Scan for the cell matching the given text and deliver its [X, Y] coordinate at center. 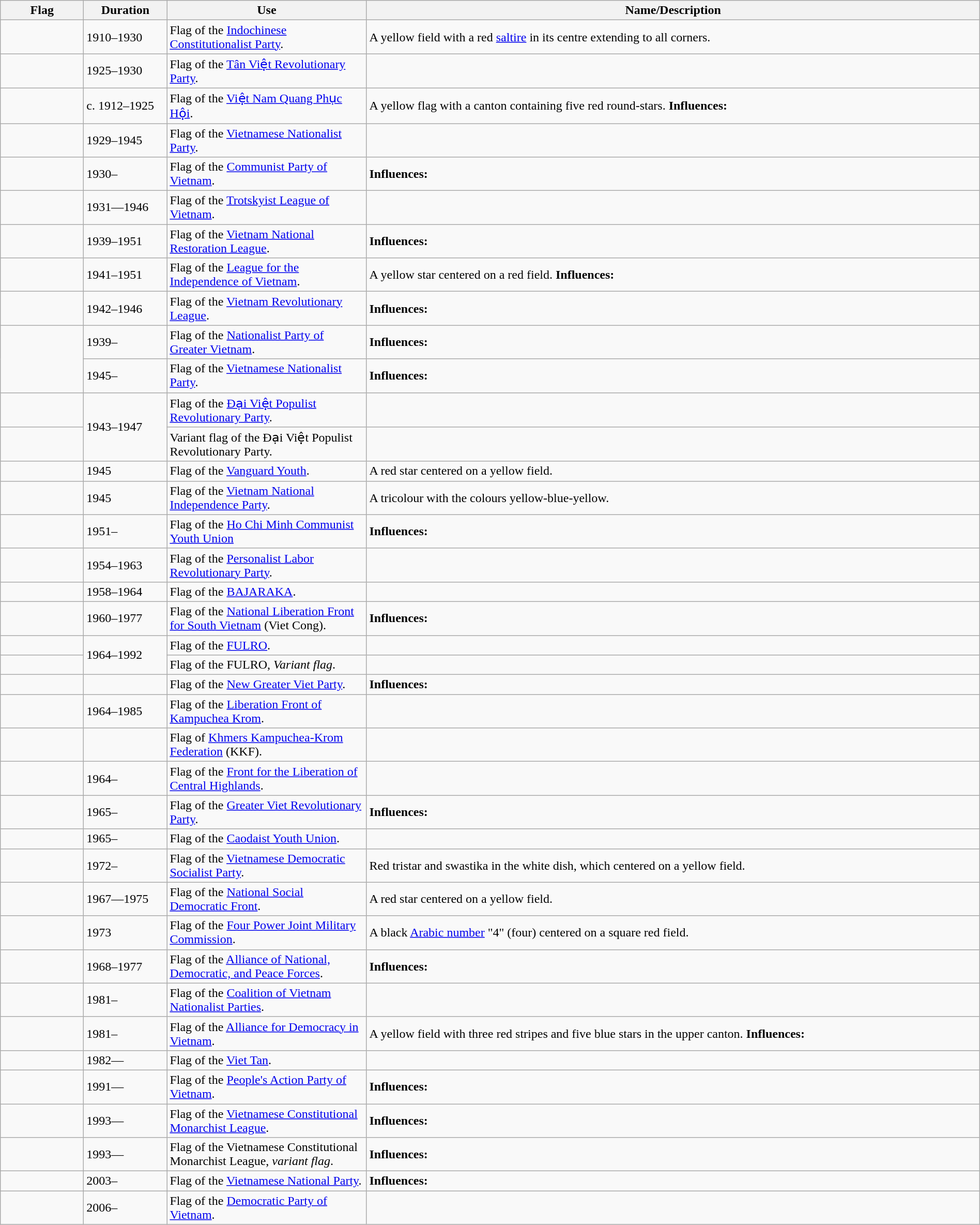
Flag of the BAJARAKA. [267, 592]
1925–1930 [125, 71]
1964–1992 [125, 655]
Flag of the Communist Party of Vietnam. [267, 174]
1968–1977 [125, 966]
1973 [125, 933]
Flag of the Alliance for Democracy in Vietnam. [267, 1033]
1958–1964 [125, 592]
1964–1985 [125, 712]
Flag [42, 10]
Variant flag of the Đại Việt Populist Revolutionary Party. [267, 445]
Flag of the People's Action Party of Vietnam. [267, 1087]
1943–1947 [125, 427]
Flag of the Indochinese Constitutionalist Party. [267, 37]
A tricolour with the colours yellow-blue-yellow. [673, 497]
Flag of the Front for the Liberation of Central Highlands. [267, 779]
Flag of the Việt Nam Quang Phục Hội. [267, 105]
1960–1977 [125, 618]
Flag of the Vietnamese National Party. [267, 1181]
Flag of the Đại Việt Populist Revolutionary Party. [267, 410]
Flag of the New Greater Viet Party. [267, 685]
Flag of the Democratic Party of Vietnam. [267, 1208]
A yellow flag with a canton containing five red round-stars. Influences: [673, 105]
Flag of the Ho Chi Minh Communist Youth Union [267, 532]
1930– [125, 174]
Flag of the League for the Independence of Vietnam. [267, 275]
2006– [125, 1208]
1929–1945 [125, 140]
Flag of the Trotskyist League of Vietnam. [267, 208]
1991— [125, 1087]
A yellow field with three red stripes and five blue stars in the upper canton. Influences: [673, 1033]
2003– [125, 1181]
A black Arabic number "4" (four) centered on a square red field. [673, 933]
1939–1951 [125, 241]
1939– [125, 342]
Flag of the Caodaist Youth Union. [267, 839]
1941–1951 [125, 275]
Flag of the National Social Democratic Front. [267, 899]
Flag of the Vietnam Revolutionary League. [267, 308]
A yellow star centered on a red field. Influences: [673, 275]
c. 1912–1925 [125, 105]
1972– [125, 866]
Flag of the Vietnam National Restoration League. [267, 241]
1982— [125, 1060]
1931—1946 [125, 208]
Use [267, 10]
1954–1963 [125, 565]
Flag of the Vietnamese Constitutional Monarchist League. [267, 1120]
Red tristar and swastika in the white dish, which centered on a yellow field. [673, 866]
A yellow field with a red saltire in its centre extending to all corners. [673, 37]
1910–1930 [125, 37]
Flag of the Vietnamese Democratic Socialist Party. [267, 866]
Flag of the FULRO, Variant flag. [267, 665]
Flag of the Vietnam National Independence Party. [267, 497]
Flag of the Tân Việt Revolutionary Party. [267, 71]
1942–1946 [125, 308]
Flag of Khmers Kampuchea-Krom Federation (KKF). [267, 745]
Flag of the Viet Tan. [267, 1060]
Flag of the Alliance of National, Democratic, and Peace Forces. [267, 966]
Flag of the Liberation Front of Kampuchea Krom. [267, 712]
1945– [125, 375]
Name/Description [673, 10]
Flag of the Four Power Joint Military Commission. [267, 933]
Flag of the Vietnamese Constitutional Monarchist League, variant flag. [267, 1154]
1967—1975 [125, 899]
Flag of the Vanguard Youth. [267, 471]
Duration [125, 10]
Flag of the Coalition of Vietnam Nationalist Parties. [267, 1000]
Flag of the Nationalist Party of Greater Vietnam. [267, 342]
Flag of the FULRO. [267, 645]
1951– [125, 532]
1964– [125, 779]
Flag of the National Liberation Front for South Vietnam (Viet Cong). [267, 618]
Flag of the Greater Viet Revolutionary Party. [267, 812]
Flag of the Personalist Labor Revolutionary Party. [267, 565]
